For the text-containing cell, return its midpoint in [X, Y] coordinate format. 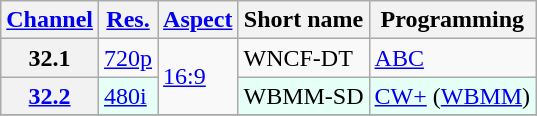
Aspect [198, 20]
32.1 [50, 58]
32.2 [50, 96]
WNCF-DT [304, 58]
WBMM-SD [304, 96]
ABC [452, 58]
16:9 [198, 77]
720p [128, 58]
Res. [128, 20]
480i [128, 96]
CW+ (WBMM) [452, 96]
Short name [304, 20]
Channel [50, 20]
Programming [452, 20]
